From the cell containing the given text, extract its center point as [x, y] coordinate. 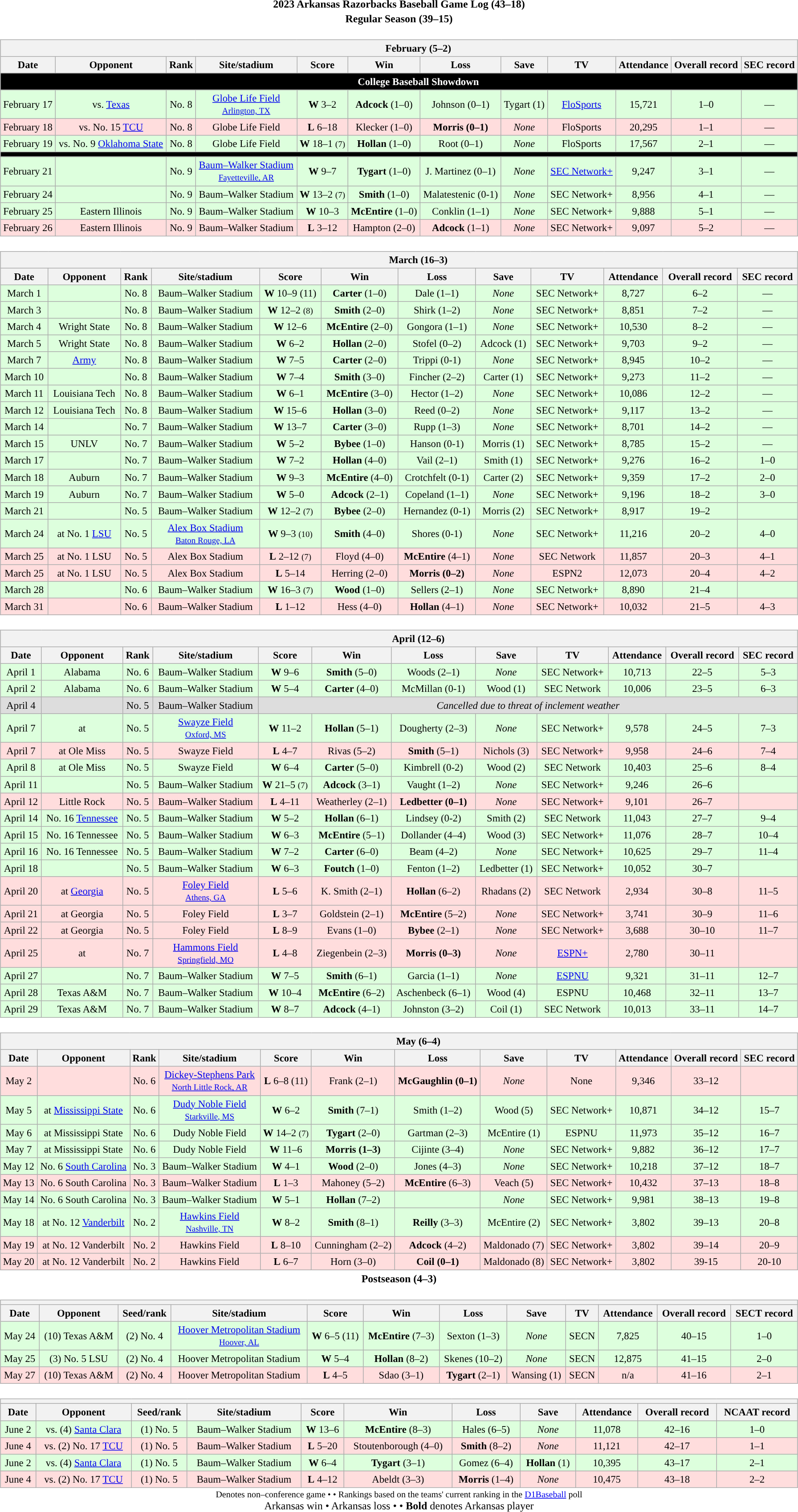
L 6–7 [286, 1262]
Adcock (4–1) [352, 1009]
8,785 [633, 444]
May 12 [19, 1166]
May 25 [20, 1359]
Bybee (2–1) [433, 931]
8,917 [633, 511]
W 9–6 [285, 672]
30–11 [702, 953]
3–0 [768, 494]
24–5 [702, 728]
McEntire (4–0) [360, 477]
Tygart (1) [524, 104]
Carter (1) [503, 377]
L 1–12 [290, 606]
Swayze FieldOxford, MS [206, 728]
7–3 [769, 728]
Carter (2) [503, 477]
Wood (3) [506, 835]
Johnston (3–2) [433, 1009]
L 5–14 [290, 573]
Alex Box StadiumBaton Rouge, LA [206, 533]
12–2 [700, 394]
9,578 [637, 728]
Wood (1–0) [360, 590]
L 2–12 (7) [290, 556]
29–7 [702, 851]
20–9 [769, 1245]
23–5 [702, 689]
W 5–0 [290, 494]
February 17 [28, 104]
9,958 [637, 751]
42–17 [677, 1446]
McEntire (2) [514, 1223]
W 12–2 (7) [290, 511]
Hoover Metropolitan StadiumHoover, AL [239, 1336]
20,295 [643, 127]
9,882 [643, 1149]
Hales (6–5) [486, 1429]
18–7 [769, 1166]
Veach (5) [514, 1183]
Maldonado (8) [514, 1262]
43–17 [677, 1463]
38–13 [706, 1199]
W 10–9 (11) [290, 293]
11,216 [633, 533]
9,981 [643, 1199]
11–4 [769, 851]
Smith (7–1) [353, 1110]
Wood (5) [514, 1110]
37–13 [706, 1183]
20–8 [769, 1223]
30–7 [702, 868]
Malatestenic (0-1) [460, 194]
n/a [628, 1375]
33–11 [702, 1009]
27–7 [702, 818]
19–2 [700, 511]
Dougherty (2–3) [433, 728]
10,468 [637, 993]
25–6 [702, 768]
16–2 [700, 460]
ESPN2 [567, 573]
Morris (2) [503, 511]
7–4 [769, 751]
Lindsey (0-2) [433, 818]
24–6 [702, 751]
J. Martinez (0–1) [460, 171]
April 1 [21, 672]
Carter (6–0) [352, 851]
March 10 [24, 377]
30–8 [702, 891]
Morris (1–4) [486, 1479]
April 18 [21, 868]
Stofel (0–2) [437, 343]
Tygart (3–1) [398, 1463]
McEntire (2–0) [360, 327]
May 20 [19, 1262]
10–2 [700, 360]
Coil (0–1) [438, 1262]
Dudy Noble FieldStarkville, MS [210, 1110]
9,247 [643, 171]
March 28 [24, 590]
39-15 [706, 1262]
April (12–6) [399, 638]
26–7 [702, 801]
W 9–3 [290, 477]
W 3–2 [322, 104]
Hector (1–2) [437, 394]
Cijinte (3–4) [438, 1149]
April 28 [21, 993]
March 1 [24, 293]
19–8 [769, 1199]
Morris (1) [503, 444]
April 29 [21, 1009]
9,321 [637, 976]
Carter (4–0) [352, 689]
Hollan (4–1) [437, 606]
February 18 [28, 127]
42–16 [677, 1429]
11,078 [607, 1429]
2–2 [757, 1479]
April 12 [21, 801]
Reilly (3–3) [438, 1223]
11,043 [637, 818]
10,475 [607, 1479]
Adcock (1) [503, 343]
10,625 [637, 851]
Woods (2–1) [433, 672]
10,218 [643, 1166]
McEntire (1) [514, 1133]
W 11–6 [286, 1149]
41–16 [694, 1375]
Adcock (2–1) [360, 494]
9–2 [700, 343]
ESPN+ [573, 953]
W 9–7 [322, 171]
Smith (2–0) [360, 310]
6–2 [700, 293]
Dale (1–1) [437, 293]
9,196 [633, 494]
31–11 [702, 976]
Carter (3–0) [360, 427]
22–5 [702, 672]
5–2 [706, 228]
Smith (1) [503, 460]
Gomez (6–4) [486, 1463]
Rhadans (2) [506, 891]
Bybee (1–0) [360, 444]
Hollan (1–0) [384, 144]
Carter (1–0) [360, 293]
13–7 [769, 993]
15–2 [700, 444]
9,097 [643, 228]
L 3–7 [285, 914]
40–15 [694, 1336]
Ziegenbein (2–3) [352, 953]
L 4–5 [335, 1375]
Hollan (7–2) [353, 1199]
11–5 [769, 891]
W 13–2 (7) [322, 194]
39–13 [706, 1223]
L 5–6 [285, 891]
McEntire (3–0) [360, 394]
Sellers (2–1) [437, 590]
15,721 [643, 104]
May 24 [20, 1336]
W 18–1 (7) [322, 144]
Evans (1–0) [352, 931]
Adcock (1–0) [384, 104]
39–14 [706, 1245]
Stoutenborough (4–0) [398, 1446]
9,101 [637, 801]
McEntire (8–3) [398, 1429]
10,530 [633, 327]
Carter (5–0) [352, 768]
11,973 [643, 1133]
Globe Life FieldArlington, TX [246, 104]
W 11–2 [285, 728]
Jones (4–3) [438, 1166]
Dickey-Stephens ParkNorth Little Rock, AR [210, 1081]
Hollan (5–1) [352, 728]
Klecker (1–0) [384, 127]
Hollan (6–1) [352, 818]
Hess (4–0) [360, 606]
vs. No. 9 Oklahoma State [111, 144]
Hollan (3–0) [360, 411]
Horn (3–0) [353, 1262]
W 5–1 [286, 1199]
Coil (1) [506, 1009]
20–2 [700, 533]
March 3 [24, 310]
Vaught (1–2) [433, 784]
Sexton (1–3) [473, 1336]
10,395 [607, 1463]
Baum–Walker StadiumFayetteville, AR [246, 171]
33–12 [706, 1081]
May 6 [19, 1133]
Herring (2–0) [360, 573]
W 12–2 (8) [290, 310]
W 13–6 [322, 1429]
College Baseball Showdown [399, 81]
10,032 [633, 606]
10,052 [637, 868]
Wood (2) [506, 768]
10,006 [637, 689]
Shirk (1–2) [437, 310]
Frank (2–1) [353, 1081]
L 4–8 [285, 953]
April 21 [21, 914]
February 19 [28, 144]
W 7–4 [290, 377]
W 12–6 [290, 327]
9,888 [643, 211]
8–2 [700, 327]
2,934 [637, 891]
34–12 [706, 1110]
30–10 [702, 931]
9–4 [769, 818]
W 6–5 (11) [335, 1336]
Cancelled due to threat of inclement weather [528, 706]
15–7 [769, 1110]
Mahoney (5–2) [353, 1183]
17–2 [700, 477]
March 17 [24, 460]
Foutch (1–0) [352, 868]
Tygart (2–1) [473, 1375]
11–7 [769, 931]
8,890 [633, 590]
9,346 [643, 1081]
Skenes (10–2) [473, 1359]
McMillan (0-1) [433, 689]
Wood (2–0) [353, 1166]
17–7 [769, 1149]
26–6 [702, 784]
Smith (8–2) [486, 1446]
12,073 [633, 573]
Hammons FieldSpringfield, MO [206, 953]
McEntire (1–0) [384, 211]
Smith (1–2) [438, 1110]
10,713 [637, 672]
28–7 [702, 835]
SECT record [764, 1313]
Aschenbeck (6–1) [433, 993]
Hawkins FieldNashville, TN [210, 1223]
Smith (3–0) [360, 377]
10,013 [637, 1009]
Ledbetter (1) [506, 868]
Copeland (1–1) [437, 494]
McGaughlin (0–1) [438, 1081]
March 4 [24, 327]
February 26 [28, 228]
Morris (0–2) [437, 573]
L 4–11 [285, 801]
L 4–12 [322, 1479]
McEntire (5–2) [433, 914]
May 7 [19, 1149]
Cunningham (2–2) [353, 1245]
March (16–3) [399, 260]
May 18 [19, 1223]
UNLV [85, 444]
W 8–7 [285, 1009]
Morris (0–1) [460, 127]
March 15 [24, 444]
Garcia (1–1) [433, 976]
9,273 [633, 377]
Bybee (2–0) [360, 511]
April 11 [21, 784]
L 3–12 [322, 228]
Hollan (1) [548, 1463]
4–2 [768, 573]
Tygart (1–0) [384, 171]
Wansing (1) [536, 1375]
Smith (1–0) [384, 194]
Hollan (4–0) [360, 460]
March 5 [24, 343]
L 6–18 [322, 127]
March 14 [24, 427]
W 16–3 (7) [290, 590]
Ledbetter (0–1) [433, 801]
Maldonado (7) [514, 1245]
5–1 [706, 211]
11–6 [769, 914]
March 18 [24, 477]
Morris (0–3) [433, 953]
McEntire (7–3) [401, 1336]
20–4 [700, 573]
Hollan (6–2) [433, 891]
Weatherley (2–1) [352, 801]
21–5 [700, 606]
February 24 [28, 194]
Little Rock [82, 801]
April 15 [21, 835]
Hernandez (0-1) [437, 511]
Foley FieldAthens, GA [206, 891]
W 14–2 (7) [286, 1133]
8,945 [633, 360]
Crotchfelt (0-1) [437, 477]
10,086 [633, 394]
Hampton (2–0) [384, 228]
NCAAT record [757, 1412]
Adcock (1–1) [460, 228]
7,825 [628, 1336]
8,701 [633, 427]
8,956 [643, 194]
Smith (2) [506, 818]
11–2 [700, 377]
Goldstein (2–1) [352, 914]
11,076 [637, 835]
April 4 [21, 706]
April 20 [21, 891]
20–3 [700, 556]
Beam (4–2) [433, 851]
6–3 [769, 689]
Wood (4) [506, 993]
11,121 [607, 1446]
35–12 [706, 1133]
L 8–10 [286, 1245]
Vail (2–1) [437, 460]
April 16 [21, 851]
4–3 [768, 606]
Smith (5–0) [352, 672]
14–7 [769, 1009]
April 14 [21, 818]
Conklin (1–1) [460, 211]
W 8–2 [286, 1223]
Rivas (5–2) [352, 751]
W 6–1 [290, 394]
12–7 [769, 976]
9,703 [633, 343]
Reed (0–2) [437, 411]
Fincher (2–2) [437, 377]
Dollander (4–4) [433, 835]
W 15–6 [290, 411]
Root (0–1) [460, 144]
30–9 [702, 914]
February 21 [28, 171]
18–8 [769, 1183]
April 2 [21, 689]
Rupp (1–3) [437, 427]
21–4 [700, 590]
W 10–4 [285, 993]
Smith (5–1) [433, 751]
9,117 [633, 411]
Floyd (4–0) [360, 556]
May 19 [19, 1245]
Johnson (0–1) [460, 104]
February 25 [28, 211]
L 8–9 [285, 931]
2,780 [637, 953]
10,871 [643, 1110]
L 4–7 [285, 751]
18–2 [700, 494]
March 24 [24, 533]
May 14 [19, 1199]
W 4–1 [286, 1166]
Adcock (3–1) [352, 784]
11,857 [633, 556]
5–3 [769, 672]
vs. No. 15 TCU [111, 127]
4–0 [768, 533]
(3) No. 5 LSU [79, 1359]
April 22 [21, 931]
Abeldt (3–3) [398, 1479]
Trippi (0-1) [437, 360]
9,359 [633, 477]
10–4 [769, 835]
8–4 [769, 768]
10,432 [643, 1183]
9,246 [637, 784]
16–7 [769, 1133]
W 10–3 [322, 211]
May (6–4) [399, 1041]
43–18 [677, 1479]
April 27 [21, 976]
10,403 [637, 768]
L 1–3 [286, 1183]
March 19 [24, 494]
7–2 [700, 310]
8,851 [633, 310]
May 27 [20, 1375]
K. Smith (2–1) [352, 891]
3,688 [637, 931]
Wood (1) [506, 689]
32–11 [702, 993]
20-10 [769, 1262]
vs. Texas [111, 104]
Carter (2–0) [360, 360]
McEntire (6–3) [438, 1183]
McEntire (5–1) [352, 835]
Nichols (3) [506, 751]
May 13 [19, 1183]
March 21 [24, 511]
14–2 [700, 427]
3–1 [706, 171]
Sdao (3–1) [401, 1375]
13–2 [700, 411]
36–12 [706, 1149]
Gartman (2–3) [438, 1133]
Gongora (1–1) [437, 327]
April 8 [21, 768]
April 25 [21, 953]
McEntire (6–2) [352, 993]
8,727 [633, 293]
McEntire (4–1) [437, 556]
3,741 [637, 914]
Morris (1–3) [353, 1149]
W 13–7 [290, 427]
Hanson (0-1) [437, 444]
Kimbrell (0-2) [433, 768]
17,567 [643, 144]
Shores (0-1) [437, 533]
March 12 [24, 411]
9,276 [633, 460]
Hollan (2–0) [360, 343]
May 5 [19, 1110]
May 2 [19, 1081]
Tygart (2–0) [353, 1133]
41–15 [694, 1359]
Smith (6–1) [352, 976]
W 21–5 (7) [285, 784]
Smith (4–0) [360, 533]
12,875 [628, 1359]
March 11 [24, 394]
L 6–8 (11) [286, 1081]
Army [85, 360]
March 31 [24, 606]
Fenton (1–2) [433, 868]
February (5–2) [399, 48]
L 5–20 [322, 1446]
Hollan (8–2) [401, 1359]
Adcock (4–2) [438, 1245]
W 9–3 (10) [290, 533]
March 7 [24, 360]
37–12 [706, 1166]
Smith (8–1) [353, 1223]
